Detect which cell encompasses the target text, then output its (x, y) center coordinate. 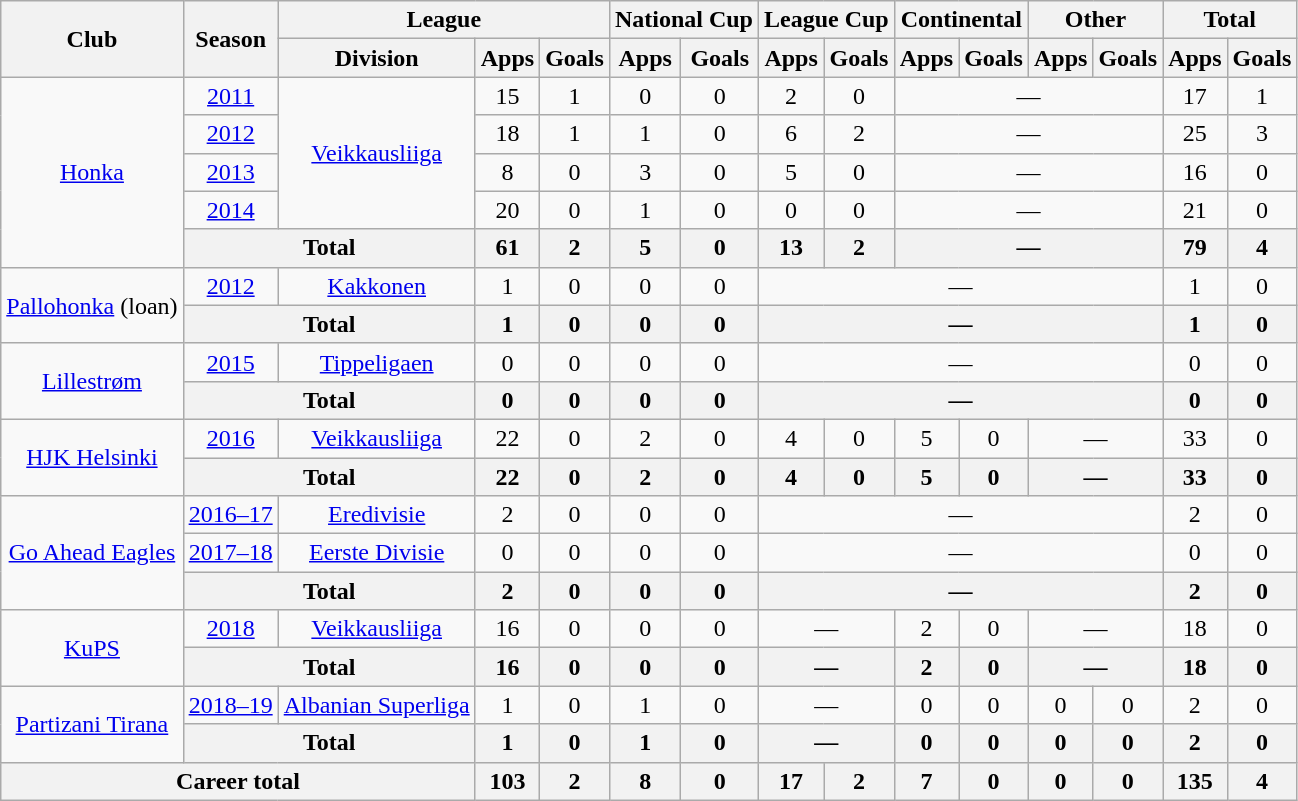
25 (1195, 134)
Lillestrøm (92, 381)
Other (1095, 20)
League Cup (826, 20)
League (444, 20)
2015 (230, 362)
13 (790, 248)
20 (507, 210)
Division (376, 58)
Season (230, 39)
79 (1195, 248)
Eerste Divisie (376, 553)
Career total (238, 781)
2018–19 (230, 705)
6 (790, 134)
15 (507, 96)
2016 (230, 438)
135 (1195, 781)
61 (507, 248)
2018 (230, 629)
Partizani Tirana (92, 724)
HJK Helsinki (92, 457)
National Cup (684, 20)
KuPS (92, 648)
Honka (92, 172)
2011 (230, 96)
Pallohonka (loan) (92, 305)
2013 (230, 172)
2017–18 (230, 553)
2016–17 (230, 515)
Albanian Superliga (376, 705)
21 (1195, 210)
2014 (230, 210)
Eredivisie (376, 515)
7 (926, 781)
Go Ahead Eagles (92, 553)
Club (92, 39)
Tippeligaen (376, 362)
103 (507, 781)
Continental (961, 20)
Kakkonen (376, 286)
